Extract the [X, Y] coordinate from the center of the cell holding the provided text.  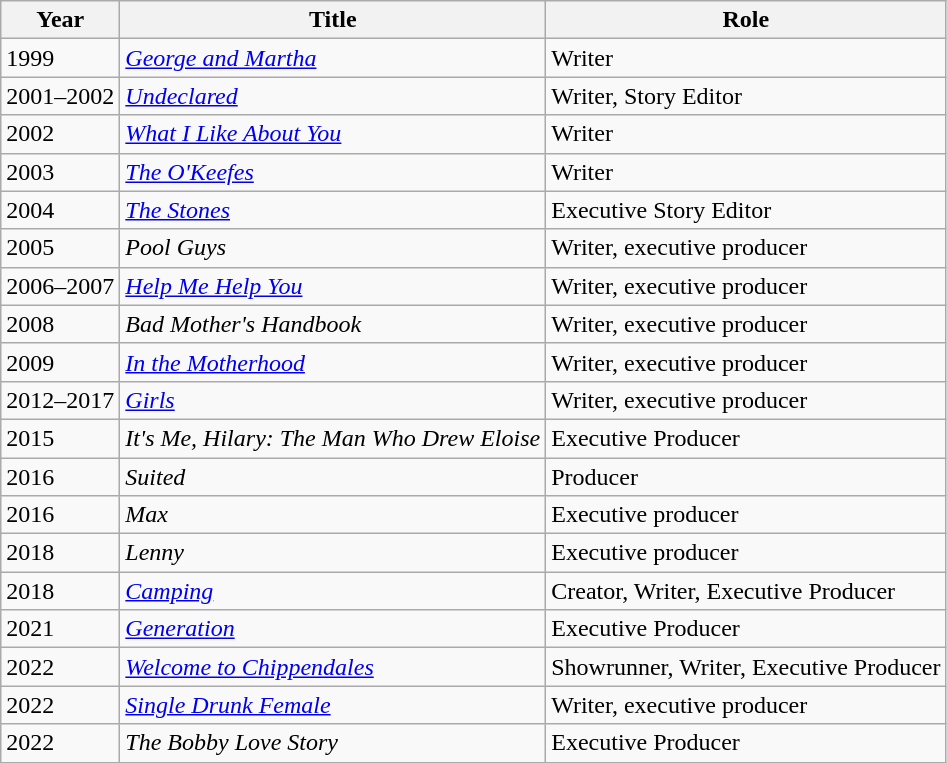
2004 [60, 210]
Writer, Story Editor [746, 96]
2015 [60, 438]
George and Martha [333, 58]
Generation [333, 629]
Single Drunk Female [333, 705]
The Bobby Love Story [333, 743]
Welcome to Chippendales [333, 667]
The O'Keefes [333, 172]
2005 [60, 248]
2008 [60, 324]
2006–2007 [60, 286]
Girls [333, 400]
Camping [333, 591]
It's Me, Hilary: The Man Who Drew Eloise [333, 438]
Producer [746, 477]
Role [746, 20]
Showrunner, Writer, Executive Producer [746, 667]
Help Me Help You [333, 286]
2009 [60, 362]
2021 [60, 629]
Year [60, 20]
What I Like About You [333, 134]
Executive Story Editor [746, 210]
Bad Mother's Handbook [333, 324]
Pool Guys [333, 248]
In the Motherhood [333, 362]
Max [333, 515]
2001–2002 [60, 96]
1999 [60, 58]
Creator, Writer, Executive Producer [746, 591]
Suited [333, 477]
Title [333, 20]
2002 [60, 134]
2012–2017 [60, 400]
The Stones [333, 210]
2003 [60, 172]
Lenny [333, 553]
Undeclared [333, 96]
